Extract the [X, Y] coordinate from the center of the cell holding the provided text.  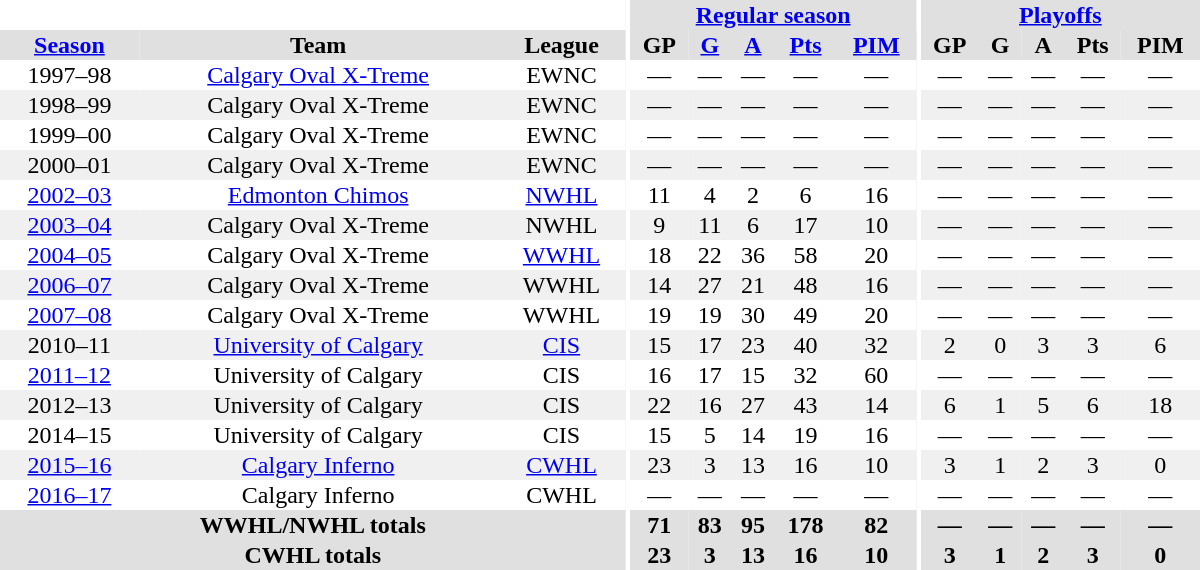
2002–03 [70, 195]
95 [752, 525]
2010–11 [70, 345]
58 [805, 255]
83 [710, 525]
1999–00 [70, 135]
League [561, 45]
2006–07 [70, 285]
2016–17 [70, 495]
2007–08 [70, 315]
Season [70, 45]
CWHL totals [313, 555]
WWHL/NWHL totals [313, 525]
2014–15 [70, 435]
2003–04 [70, 225]
Team [318, 45]
178 [805, 525]
71 [659, 525]
2012–13 [70, 405]
60 [876, 375]
Playoffs [1060, 15]
49 [805, 315]
43 [805, 405]
1998–99 [70, 105]
82 [876, 525]
4 [710, 195]
Regular season [773, 15]
2000–01 [70, 165]
40 [805, 345]
Edmonton Chimos [318, 195]
2015–16 [70, 465]
2011–12 [70, 375]
48 [805, 285]
2004–05 [70, 255]
21 [752, 285]
1997–98 [70, 75]
36 [752, 255]
30 [752, 315]
9 [659, 225]
